Capture the cell that displays the provided text and extract its (x, y) central coordinate. 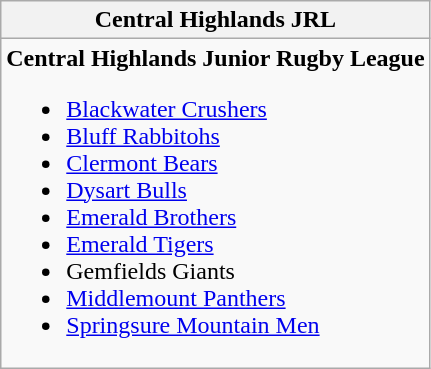
Central Highlands JRL (216, 20)
